Provide the [x, y] coordinate of the cell's center where the given text is located.  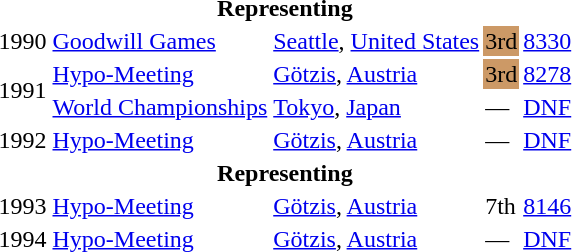
Goodwill Games [160, 41]
7th [502, 206]
World Championships [160, 107]
Seattle, United States [376, 41]
Tokyo, Japan [376, 107]
